Scan for the cell matching the given text and deliver its [x, y] coordinate at center. 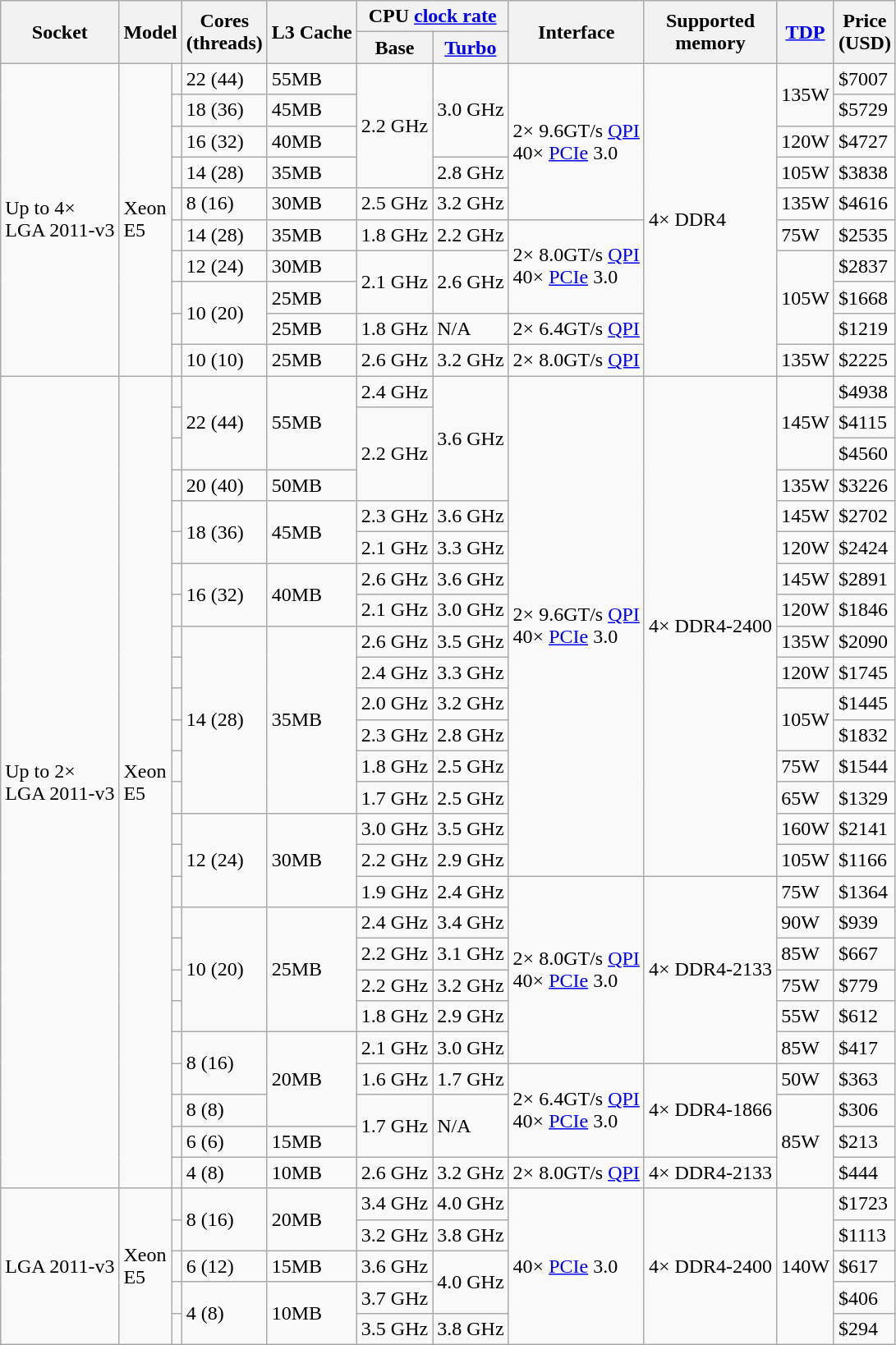
TDP [806, 32]
$617 [864, 1266]
8 (8) [224, 1110]
$1832 [864, 735]
90W [806, 923]
$3226 [864, 485]
55W [806, 1017]
$612 [864, 1017]
4× DDR4 [710, 220]
$3838 [864, 172]
1.6 GHz [394, 1079]
$1544 [864, 766]
$294 [864, 1329]
$417 [864, 1048]
$7007 [864, 79]
4× DDR4-1866 [710, 1110]
2.0 GHz [394, 704]
$2424 [864, 548]
$2702 [864, 516]
20 (40) [224, 485]
$1745 [864, 672]
$406 [864, 1297]
65W [806, 797]
10 (10) [224, 360]
Base [394, 48]
L3 Cache [312, 32]
$2837 [864, 266]
LGA 2011-v3 [60, 1266]
$213 [864, 1141]
160W [806, 829]
Model [150, 32]
3.1 GHz [471, 954]
Interface [577, 32]
$1329 [864, 797]
$2141 [864, 829]
CPU clock rate [432, 16]
Up to 4×LGA 2011-v3 [60, 220]
$4560 [864, 454]
140W [806, 1266]
Price(USD) [864, 32]
$939 [864, 923]
50MB [312, 485]
$1113 [864, 1235]
Turbo [471, 48]
$363 [864, 1079]
$2225 [864, 360]
Cores(threads) [224, 32]
$4938 [864, 392]
6 (6) [224, 1141]
1.9 GHz [394, 891]
50W [806, 1079]
$1668 [864, 297]
$306 [864, 1110]
Supportedmemory [710, 32]
Socket [60, 32]
$2535 [864, 235]
Up to 2×LGA 2011-v3 [60, 783]
40× PCIe 3.0 [577, 1266]
$1846 [864, 610]
2× 6.4GT/s QPI40× PCIe 3.0 [577, 1110]
$2090 [864, 641]
$779 [864, 985]
$1445 [864, 704]
$444 [864, 1173]
$1219 [864, 328]
2× 6.4GT/s QPI [577, 328]
$4727 [864, 141]
$4616 [864, 204]
3.7 GHz [394, 1297]
$1723 [864, 1204]
$4115 [864, 423]
$1166 [864, 860]
6 (12) [224, 1266]
$5729 [864, 110]
$667 [864, 954]
$2891 [864, 579]
$1364 [864, 891]
